Return the [X, Y] coordinate for the center point of the cell that contains the specified text.  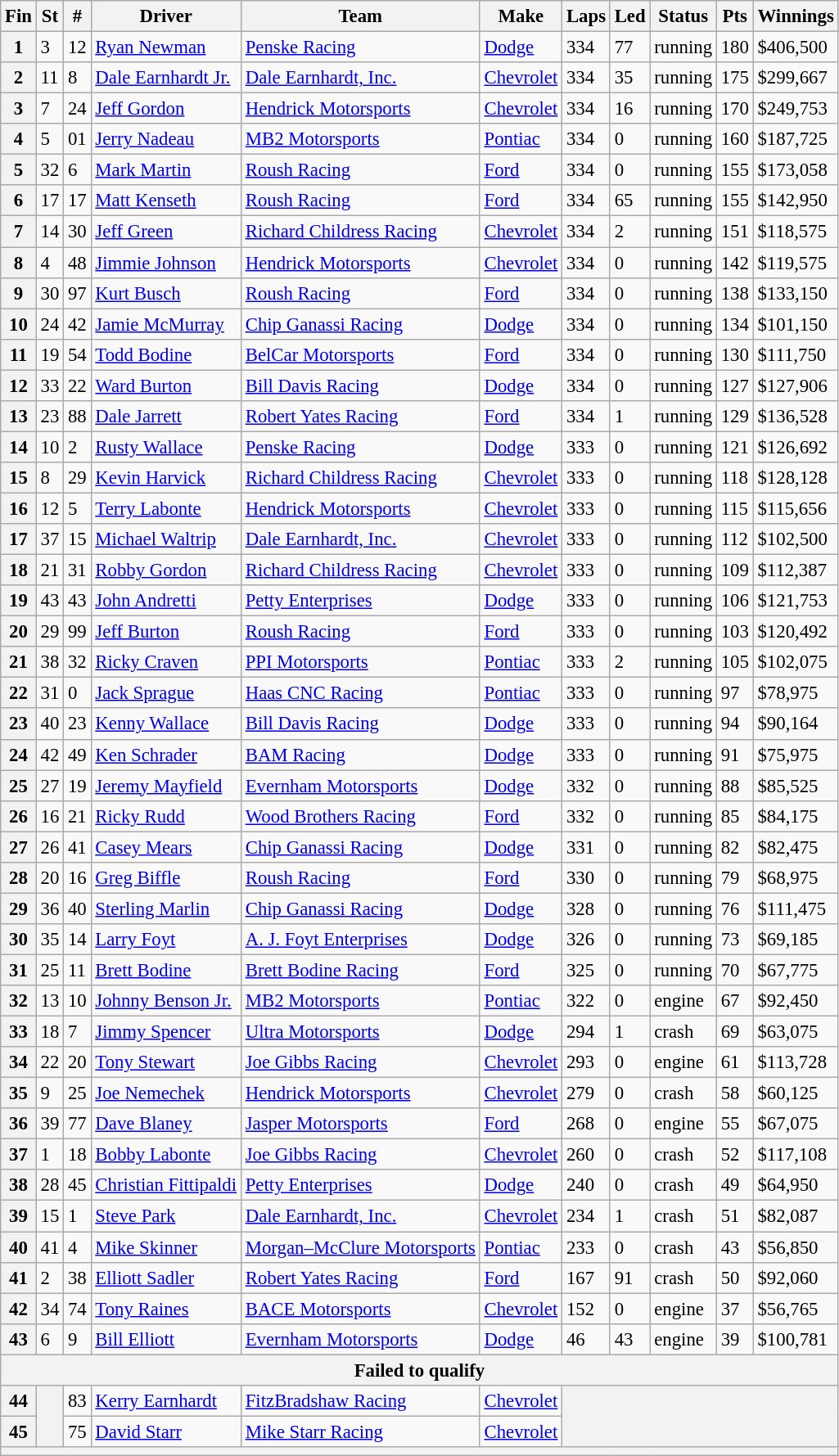
$82,087 [796, 1216]
Jerry Nadeau [165, 139]
Jamie McMurray [165, 324]
$187,725 [796, 139]
Jeff Green [165, 232]
106 [735, 601]
109 [735, 570]
$92,060 [796, 1278]
Christian Fittipaldi [165, 1186]
76 [735, 908]
Todd Bodine [165, 354]
$60,125 [796, 1093]
48 [77, 263]
Michael Waltrip [165, 539]
Haas CNC Racing [360, 693]
103 [735, 632]
Robby Gordon [165, 570]
99 [77, 632]
54 [77, 354]
Mike Skinner [165, 1247]
51 [735, 1216]
293 [586, 1062]
Status [683, 16]
129 [735, 417]
$133,150 [796, 293]
Dave Blaney [165, 1124]
Tony Stewart [165, 1062]
160 [735, 139]
294 [586, 1032]
Failed to qualify [419, 1370]
Jimmie Johnson [165, 263]
$100,781 [796, 1339]
Bill Elliott [165, 1339]
A. J. Foyt Enterprises [360, 940]
$127,906 [796, 385]
79 [735, 878]
Ken Schrader [165, 755]
52 [735, 1155]
Sterling Marlin [165, 908]
115 [735, 508]
55 [735, 1124]
167 [586, 1278]
$121,753 [796, 601]
127 [735, 385]
$102,500 [796, 539]
Ultra Motorsports [360, 1032]
Driver [165, 16]
Larry Foyt [165, 940]
Matt Kenseth [165, 201]
$112,387 [796, 570]
$75,975 [796, 755]
233 [586, 1247]
112 [735, 539]
46 [586, 1339]
Greg Biffle [165, 878]
82 [735, 847]
44 [19, 1401]
Fin [19, 16]
BAM Racing [360, 755]
$63,075 [796, 1032]
61 [735, 1062]
$67,075 [796, 1124]
BACE Motorsports [360, 1309]
FitzBradshaw Racing [360, 1401]
Elliott Sadler [165, 1278]
$128,128 [796, 478]
69 [735, 1032]
$64,950 [796, 1186]
234 [586, 1216]
331 [586, 847]
Bobby Labonte [165, 1155]
01 [77, 139]
$78,975 [796, 693]
$117,108 [796, 1155]
73 [735, 940]
325 [586, 970]
Jack Sprague [165, 693]
279 [586, 1093]
$142,950 [796, 201]
Brett Bodine Racing [360, 970]
Jimmy Spencer [165, 1032]
152 [586, 1309]
70 [735, 970]
Jeff Burton [165, 632]
$119,575 [796, 263]
326 [586, 940]
240 [586, 1186]
PPI Motorsports [360, 662]
$173,058 [796, 170]
Ricky Craven [165, 662]
Pts [735, 16]
Terry Labonte [165, 508]
# [77, 16]
Wood Brothers Racing [360, 816]
Morgan–McClure Motorsports [360, 1247]
67 [735, 1001]
83 [77, 1401]
Winnings [796, 16]
142 [735, 263]
Tony Raines [165, 1309]
75 [77, 1431]
$120,492 [796, 632]
180 [735, 47]
BelCar Motorsports [360, 354]
50 [735, 1278]
328 [586, 908]
130 [735, 354]
$111,750 [796, 354]
$406,500 [796, 47]
$84,175 [796, 816]
65 [630, 201]
138 [735, 293]
$82,475 [796, 847]
$101,150 [796, 324]
268 [586, 1124]
Led [630, 16]
$56,765 [796, 1309]
175 [735, 78]
$299,667 [796, 78]
Make [521, 16]
Jasper Motorsports [360, 1124]
David Starr [165, 1431]
$136,528 [796, 417]
$102,075 [796, 662]
Joe Nemechek [165, 1093]
Steve Park [165, 1216]
118 [735, 478]
Mark Martin [165, 170]
85 [735, 816]
Team [360, 16]
Ricky Rudd [165, 816]
Dale Earnhardt Jr. [165, 78]
$69,185 [796, 940]
Mike Starr Racing [360, 1431]
$111,475 [796, 908]
$126,692 [796, 447]
Kurt Busch [165, 293]
Jeremy Mayfield [165, 786]
$118,575 [796, 232]
$249,753 [796, 109]
260 [586, 1155]
322 [586, 1001]
170 [735, 109]
$68,975 [796, 878]
$56,850 [796, 1247]
121 [735, 447]
151 [735, 232]
St [49, 16]
Dale Jarrett [165, 417]
74 [77, 1309]
Ward Burton [165, 385]
134 [735, 324]
94 [735, 724]
105 [735, 662]
$92,450 [796, 1001]
$90,164 [796, 724]
58 [735, 1093]
$115,656 [796, 508]
Brett Bodine [165, 970]
$85,525 [796, 786]
Jeff Gordon [165, 109]
John Andretti [165, 601]
$113,728 [796, 1062]
Johnny Benson Jr. [165, 1001]
Ryan Newman [165, 47]
330 [586, 878]
Casey Mears [165, 847]
$67,775 [796, 970]
Kerry Earnhardt [165, 1401]
Kenny Wallace [165, 724]
Laps [586, 16]
Kevin Harvick [165, 478]
Rusty Wallace [165, 447]
